Output the [X, Y] coordinate of the center of the cell containing the given text.  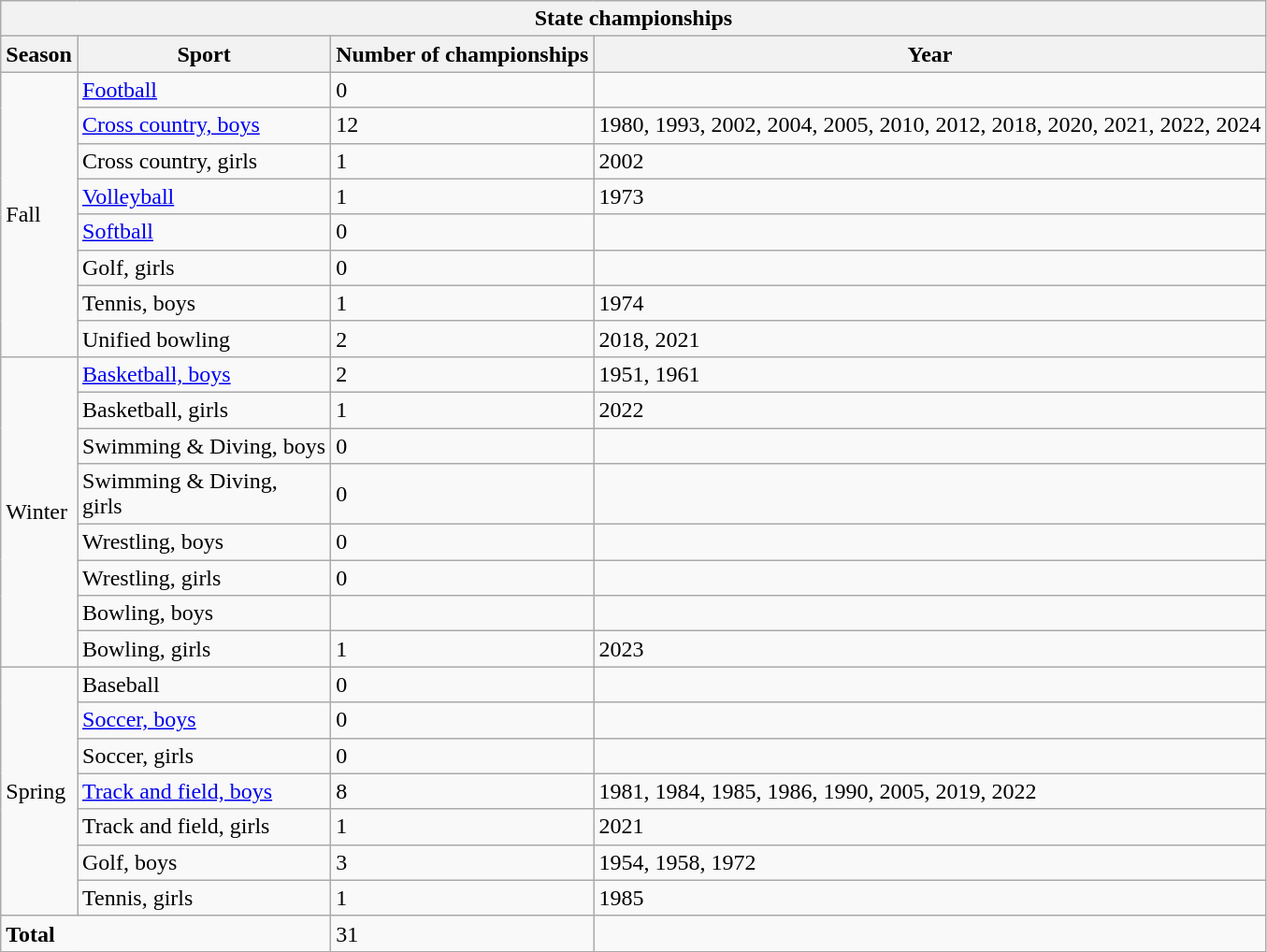
12 [462, 125]
Winter [39, 512]
Swimming & Diving, boys [204, 446]
Baseball [204, 685]
3 [462, 862]
Bowling, girls [204, 649]
Total [166, 933]
Fall [39, 214]
Wrestling, girls [204, 578]
2022 [929, 410]
2018, 2021 [929, 339]
Golf, boys [204, 862]
1981, 1984, 1985, 1986, 1990, 2005, 2019, 2022 [929, 791]
1974 [929, 303]
8 [462, 791]
1973 [929, 196]
Cross country, boys [204, 125]
Football [204, 90]
Basketball, boys [204, 374]
Spring [39, 791]
Swimming & Diving,girls [204, 494]
2023 [929, 649]
1954, 1958, 1972 [929, 862]
Volleyball [204, 196]
Tennis, boys [204, 303]
31 [462, 933]
Track and field, girls [204, 827]
Wrestling, boys [204, 542]
Tennis, girls [204, 898]
2021 [929, 827]
1951, 1961 [929, 374]
Track and field, boys [204, 791]
Bowling, boys [204, 613]
Basketball, girls [204, 410]
Cross country, girls [204, 161]
Soccer, girls [204, 756]
Unified bowling [204, 339]
State championships [634, 19]
Number of championships [462, 54]
Sport [204, 54]
Softball [204, 232]
Season [39, 54]
Soccer, boys [204, 720]
1985 [929, 898]
2002 [929, 161]
1980, 1993, 2002, 2004, 2005, 2010, 2012, 2018, 2020, 2021, 2022, 2024 [929, 125]
Golf, girls [204, 267]
Year [929, 54]
